Provide the (x, y) coordinate of the cell's center where the given text is located.  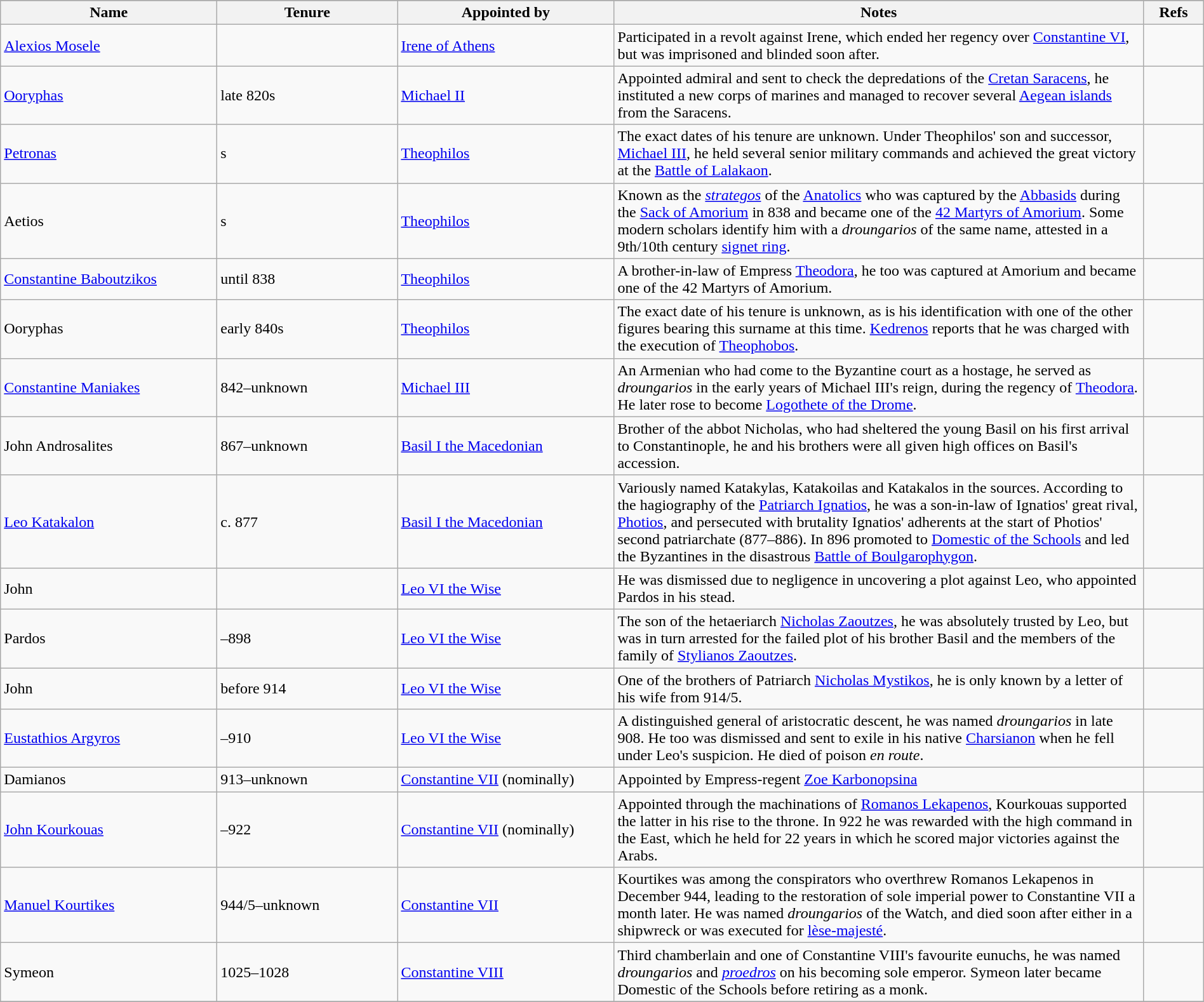
–922 (307, 829)
867–unknown (307, 446)
Alexios Mosele (109, 46)
842–unknown (307, 387)
John Androsalites (109, 446)
Michael III (505, 387)
Michael II (505, 95)
early 840s (307, 329)
Eustathios Argyros (109, 738)
Appointed by (505, 13)
Constantine VII (505, 905)
c. 877 (307, 521)
Refs (1174, 13)
before 914 (307, 688)
A brother-in-law of Empress Theodora, he too was captured at Amorium and became one of the 42 Martyrs of Amorium. (879, 279)
Constantine Maniakes (109, 387)
1025–1028 (307, 972)
One of the brothers of Patriarch Nicholas Mystikos, he is only known by a letter of his wife from 914/5. (879, 688)
late 820s (307, 95)
913–unknown (307, 780)
until 838 (307, 279)
Petronas (109, 154)
John Kourkouas (109, 829)
Leo Katakalon (109, 521)
Notes (879, 13)
944/5–unknown (307, 905)
Appointed by Empress-regent Zoe Karbonopsina (879, 780)
Irene of Athens (505, 46)
Constantine Baboutzikos (109, 279)
Aetios (109, 221)
Manuel Kourtikes (109, 905)
–910 (307, 738)
Name (109, 13)
Pardos (109, 638)
Damianos (109, 780)
Participated in a revolt against Irene, which ended her regency over Constantine VI, but was imprisoned and blinded soon after. (879, 46)
Constantine VIII (505, 972)
–898 (307, 638)
Tenure (307, 13)
He was dismissed due to negligence in uncovering a plot against Leo, who appointed Pardos in his stead. (879, 588)
Symeon (109, 972)
